Scan for the cell matching the given text and deliver its (X, Y) coordinate at center. 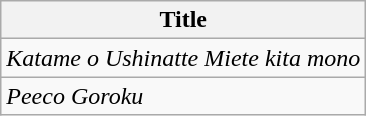
Peeco Goroku (184, 96)
Title (184, 20)
Katame o Ushinatte Miete kita mono (184, 58)
